Provide the (X, Y) coordinate of the cell's center where the given text is located.  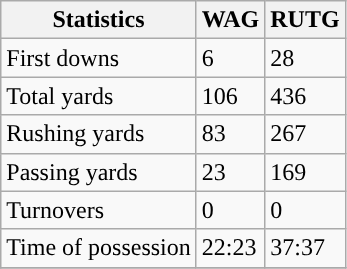
83 (230, 134)
Rushing yards (99, 134)
6 (230, 58)
436 (305, 96)
106 (230, 96)
First downs (99, 58)
Turnovers (99, 210)
Time of possession (99, 248)
Passing yards (99, 172)
37:37 (305, 248)
28 (305, 58)
169 (305, 172)
Statistics (99, 20)
23 (230, 172)
Total yards (99, 96)
WAG (230, 20)
RUTG (305, 20)
267 (305, 134)
22:23 (230, 248)
